Locate the cell with the specified text and output its [x, y] center coordinate. 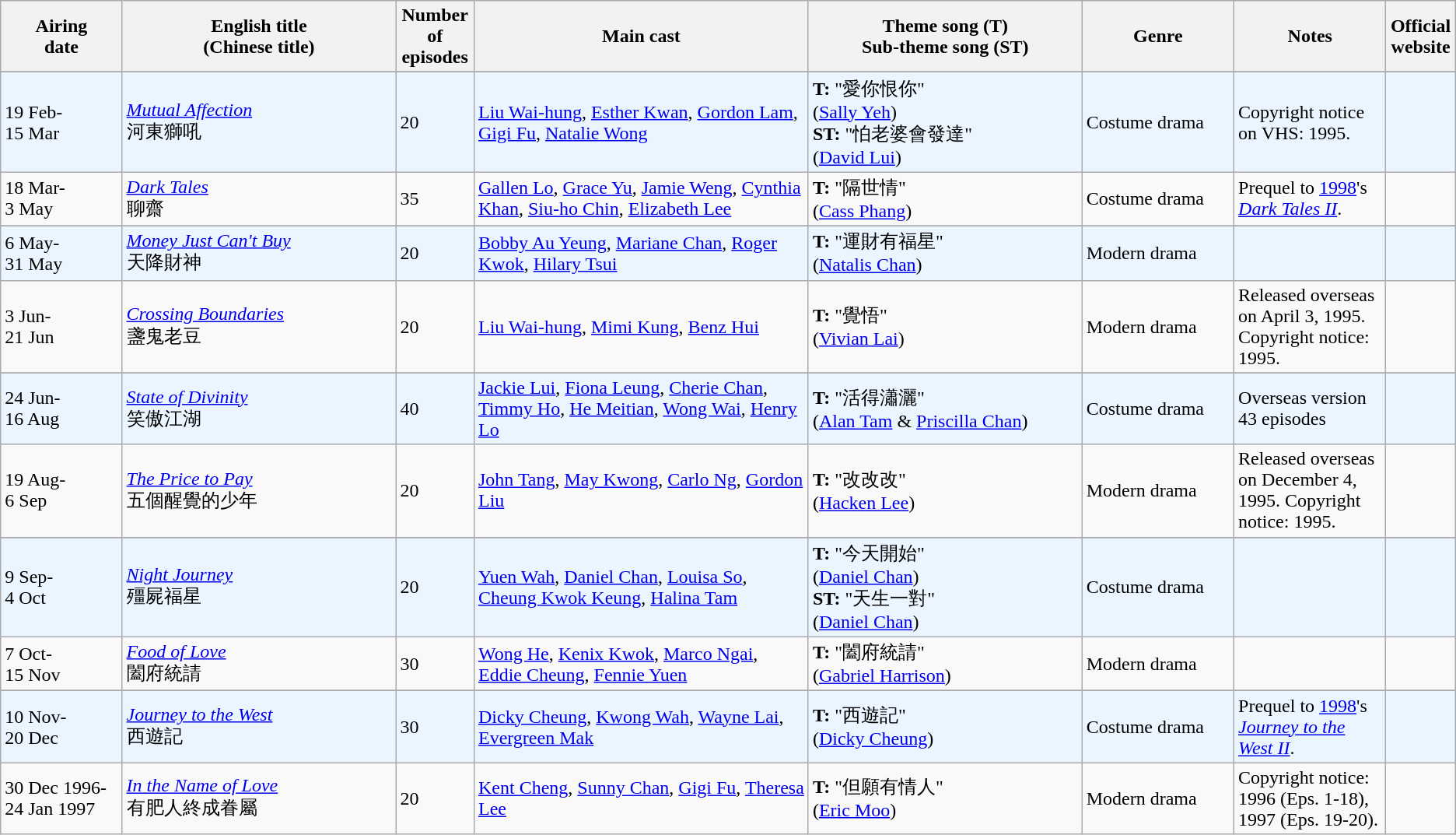
Liu Wai-hung, Mimi Kung, Benz Hui [641, 327]
T: "運財有福星" (Natalis Chan) [945, 253]
State of Divinity 笑傲江湖 [259, 409]
Airingdate [61, 37]
T: "闔府統請" (Gabriel Harrison) [945, 664]
T: "愛你恨你" (Sally Yeh) ST: "怕老婆會發達" (David Lui) [945, 122]
Official website [1420, 37]
7 Oct- 15 Nov [61, 664]
Released overseas on April 3, 1995. Copyright notice: 1995. [1310, 327]
Money Just Can't Buy 天降財神 [259, 253]
The Price to Pay 五個醒覺的少年 [259, 490]
T: "改改改" (Hacken Lee) [945, 490]
Liu Wai-hung, Esther Kwan, Gordon Lam, Gigi Fu, Natalie Wong [641, 122]
Genre [1157, 37]
Journey to the West 西遊記 [259, 727]
Jackie Lui, Fiona Leung, Cherie Chan, Timmy Ho, He Meitian, Wong Wai, Henry Lo [641, 409]
Yuen Wah, Daniel Chan, Louisa So, Cheung Kwok Keung, Halina Tam [641, 587]
English title (Chinese title) [259, 37]
24 Jun- 16 Aug [61, 409]
Kent Cheng, Sunny Chan, Gigi Fu, Theresa Lee [641, 798]
Copyright notice: 1996 (Eps. 1-18), 1997 (Eps. 19-20). [1310, 798]
Mutual Affection 河東獅吼 [259, 122]
Copyright notice on VHS: 1995. [1310, 122]
19 Aug- 6 Sep [61, 490]
10 Nov- 20 Dec [61, 727]
3 Jun- 21 Jun [61, 327]
18 Mar- 3 May [61, 199]
T: "隔世情" (Cass Phang) [945, 199]
Gallen Lo, Grace Yu, Jamie Weng, Cynthia Khan, Siu-ho Chin, Elizabeth Lee [641, 199]
Food of Love 闔府統請 [259, 664]
Bobby Au Yeung, Mariane Chan, Roger Kwok, Hilary Tsui [641, 253]
19 Feb- 15 Mar [61, 122]
Theme song (T) Sub-theme song (ST) [945, 37]
30 Dec 1996- 24 Jan 1997 [61, 798]
T: "今天開始" (Daniel Chan) ST: "天生一對" (Daniel Chan) [945, 587]
Number of episodes [436, 37]
Main cast [641, 37]
Prequel to 1998's Dark Tales II. [1310, 199]
Prequel to 1998's Journey to the West II. [1310, 727]
6 May- 31 May [61, 253]
Dark Tales 聊齋 [259, 199]
T: "活得瀟灑" (Alan Tam & Priscilla Chan) [945, 409]
Crossing Boundaries 盞鬼老豆 [259, 327]
T: "西遊記" (Dicky Cheung) [945, 727]
John Tang, May Kwong, Carlo Ng, Gordon Liu [641, 490]
In the Name of Love 有肥人終成眷屬 [259, 798]
Wong He, Kenix Kwok, Marco Ngai, Eddie Cheung, Fennie Yuen [641, 664]
Night Journey 殭屍福星 [259, 587]
T: "但願有情人" (Eric Moo) [945, 798]
35 [436, 199]
Overseas version 43 episodes [1310, 409]
40 [436, 409]
Released overseas on December 4, 1995. Copyright notice: 1995. [1310, 490]
9 Sep- 4 Oct [61, 587]
Dicky Cheung, Kwong Wah, Wayne Lai, Evergreen Mak [641, 727]
T: "覺悟" (Vivian Lai) [945, 327]
Notes [1310, 37]
